Determine the [x, y] coordinate at the center of the cell enclosing the given text.  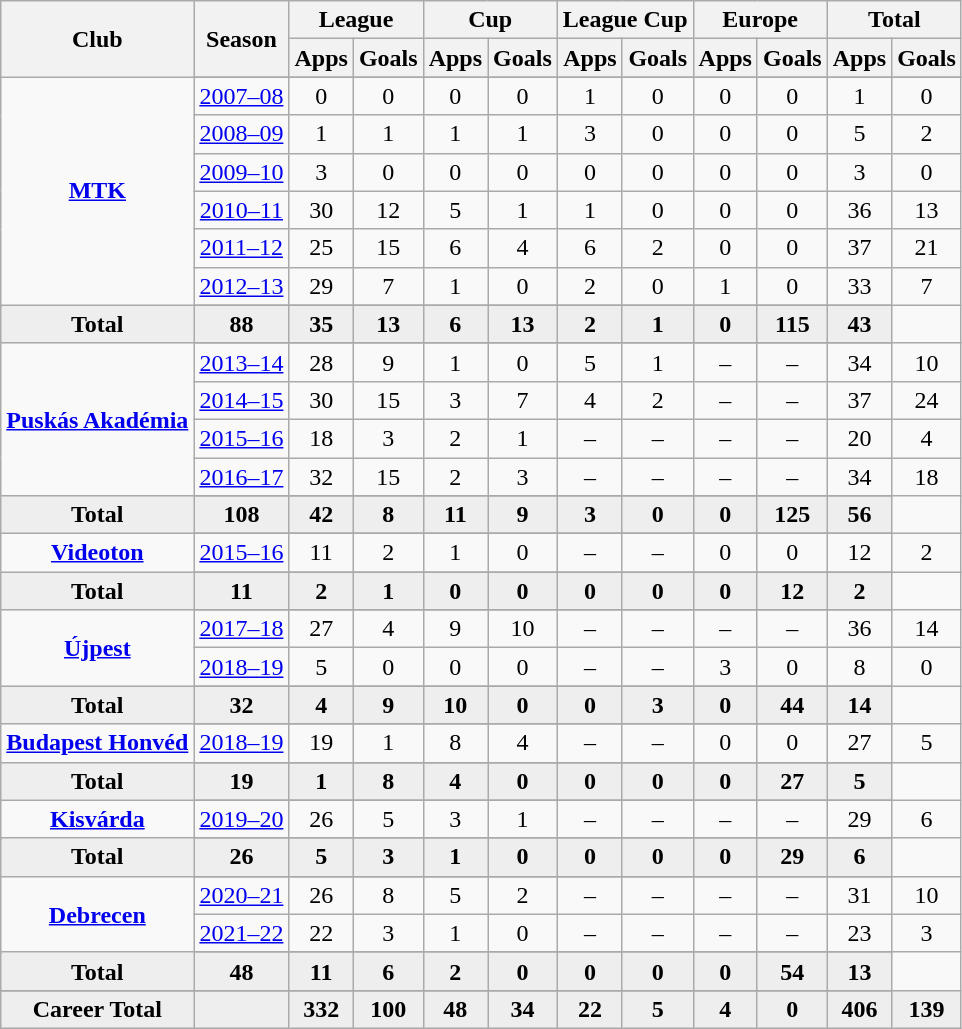
43 [859, 324]
2012–13 [242, 286]
2021–22 [242, 933]
League Cup [625, 20]
139 [927, 1009]
Puskás Akadémia [98, 419]
33 [859, 286]
31 [859, 895]
Cup [490, 20]
2013–14 [242, 362]
Season [242, 39]
Budapest Honvéd [98, 743]
Career Total [98, 1009]
35 [321, 324]
108 [242, 515]
21 [927, 248]
Kisvárda [98, 819]
2016–17 [242, 477]
2008–09 [242, 134]
44 [792, 705]
88 [242, 324]
2010–11 [242, 210]
25 [321, 248]
Debrecen [98, 914]
24 [927, 400]
56 [859, 515]
2009–10 [242, 172]
2019–20 [242, 819]
2017–18 [242, 629]
406 [859, 1009]
42 [321, 515]
115 [792, 324]
23 [859, 933]
MTK [98, 191]
2020–21 [242, 895]
2011–12 [242, 248]
332 [321, 1009]
100 [388, 1009]
2007–08 [242, 96]
125 [792, 515]
Újpest [98, 648]
Europe [760, 20]
Club [98, 39]
54 [792, 971]
2014–15 [242, 400]
League [356, 20]
28 [321, 362]
20 [859, 438]
Videoton [98, 553]
